Determine the (X, Y) coordinate at the center of the cell enclosing the given text.  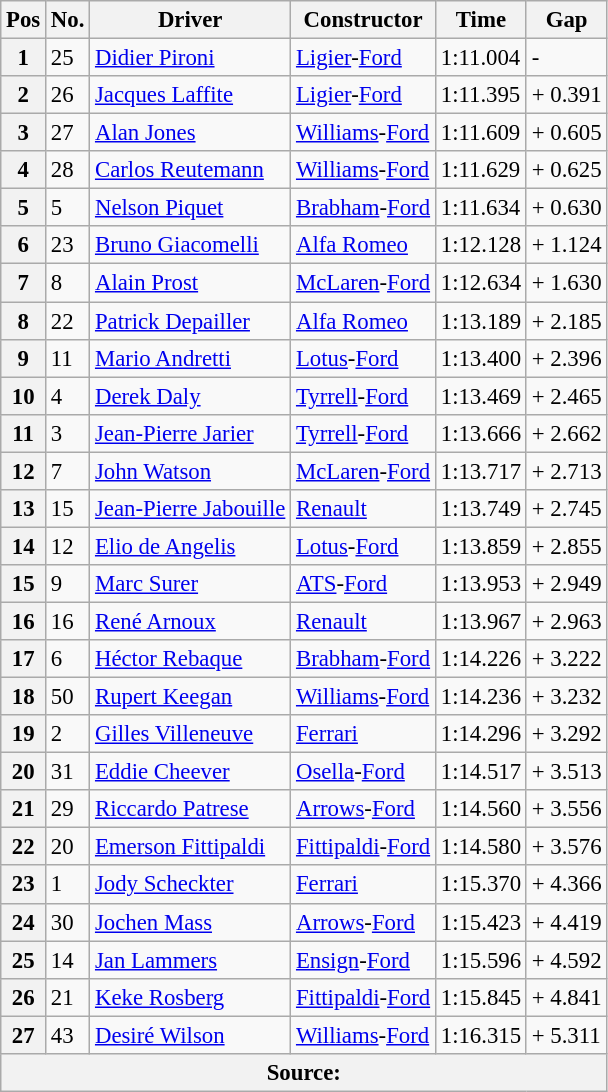
+ 0.625 (566, 170)
50 (68, 697)
+ 3.232 (566, 697)
Pos (24, 20)
+ 2.465 (566, 396)
24 (24, 922)
1:15.423 (480, 922)
Patrick Depailler (190, 321)
+ 1.630 (566, 283)
Mario Andretti (190, 358)
Bruno Giacomelli (190, 245)
+ 2.185 (566, 321)
1:15.370 (480, 885)
1:14.517 (480, 772)
1:13.967 (480, 621)
No. (68, 20)
+ 4.366 (566, 885)
1:15.596 (480, 960)
Alain Prost (190, 283)
1:14.236 (480, 697)
Jacques Laffite (190, 95)
1:15.845 (480, 997)
29 (68, 809)
+ 2.963 (566, 621)
Alan Jones (190, 133)
1:13.953 (480, 584)
John Watson (190, 471)
Jody Scheckter (190, 885)
Keke Rosberg (190, 997)
30 (68, 922)
+ 5.311 (566, 1035)
1:11.629 (480, 170)
43 (68, 1035)
1:13.859 (480, 546)
Gap (566, 20)
1:13.469 (480, 396)
+ 0.630 (566, 208)
1:11.395 (480, 95)
1:13.749 (480, 509)
17 (24, 659)
Derek Daly (190, 396)
Elio de Angelis (190, 546)
+ 3.513 (566, 772)
+ 3.556 (566, 809)
18 (24, 697)
Riccardo Patrese (190, 809)
1:14.296 (480, 734)
+ 3.292 (566, 734)
+ 2.949 (566, 584)
1:14.226 (480, 659)
1:13.666 (480, 433)
Rupert Keegan (190, 697)
- (566, 58)
+ 4.592 (566, 960)
Ensign-Ford (364, 960)
Héctor Rebaque (190, 659)
Gilles Villeneuve (190, 734)
+ 3.576 (566, 847)
René Arnoux (190, 621)
Osella-Ford (364, 772)
+ 4.841 (566, 997)
Jochen Mass (190, 922)
28 (68, 170)
19 (24, 734)
+ 4.419 (566, 922)
10 (24, 396)
Jean-Pierre Jabouille (190, 509)
1:16.315 (480, 1035)
Emerson Fittipaldi (190, 847)
Constructor (364, 20)
Driver (190, 20)
Eddie Cheever (190, 772)
1:11.609 (480, 133)
13 (24, 509)
1:14.560 (480, 809)
Time (480, 20)
Jean-Pierre Jarier (190, 433)
+ 3.222 (566, 659)
ATS-Ford (364, 584)
1:14.580 (480, 847)
1:12.128 (480, 245)
Carlos Reutemann (190, 170)
+ 2.855 (566, 546)
1:11.634 (480, 208)
Marc Surer (190, 584)
+ 2.745 (566, 509)
+ 0.391 (566, 95)
Didier Pironi (190, 58)
+ 1.124 (566, 245)
1:13.717 (480, 471)
Source: (304, 1073)
+ 2.713 (566, 471)
1:11.004 (480, 58)
Nelson Piquet (190, 208)
Jan Lammers (190, 960)
+ 2.662 (566, 433)
Desiré Wilson (190, 1035)
31 (68, 772)
+ 0.605 (566, 133)
1:13.400 (480, 358)
1:13.189 (480, 321)
+ 2.396 (566, 358)
1:12.634 (480, 283)
